Detect which cell encompasses the target text, then output its [x, y] center coordinate. 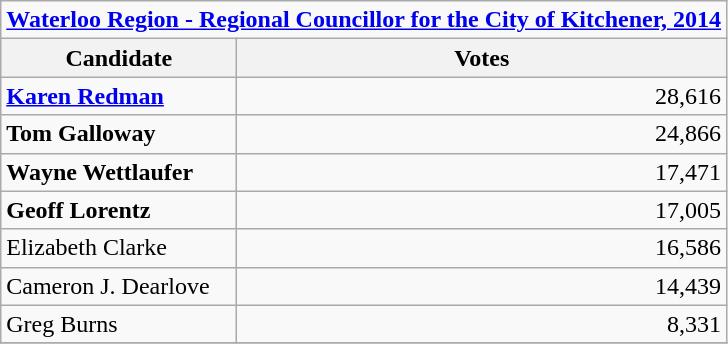
Karen Redman [119, 96]
17,005 [482, 210]
Geoff Lorentz [119, 210]
Cameron J. Dearlove [119, 286]
8,331 [482, 324]
Votes [482, 58]
Wayne Wettlaufer [119, 172]
Waterloo Region - Regional Councillor for the City of Kitchener, 2014 [364, 20]
Tom Galloway [119, 134]
28,616 [482, 96]
16,586 [482, 248]
Elizabeth Clarke [119, 248]
Candidate [119, 58]
14,439 [482, 286]
24,866 [482, 134]
17,471 [482, 172]
Greg Burns [119, 324]
